Return the [x, y] coordinate for the center point of the cell that contains the specified text.  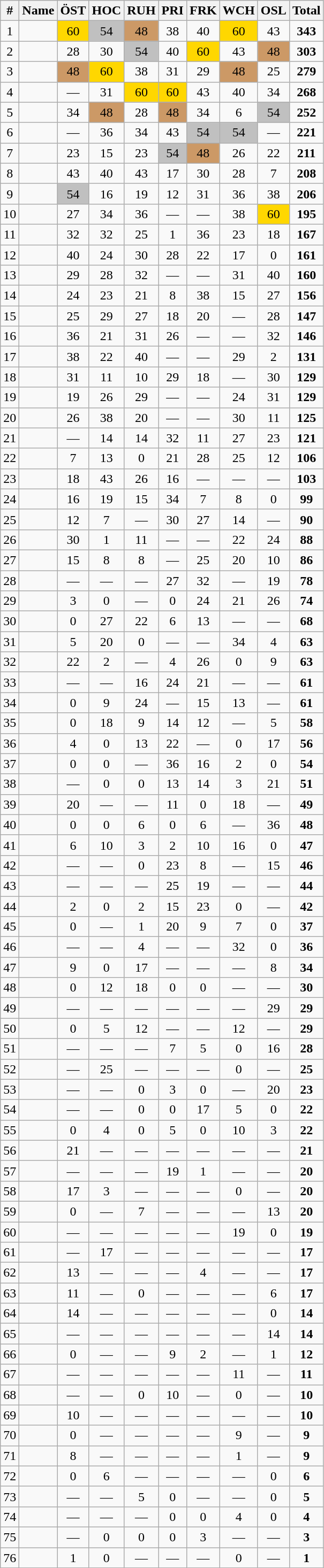
208 [306, 173]
59 [10, 1211]
167 [306, 234]
67 [10, 1374]
160 [306, 275]
103 [306, 479]
52 [10, 1069]
75 [10, 1537]
OSL [273, 11]
65 [10, 1334]
86 [306, 560]
195 [306, 214]
# [10, 11]
76 [10, 1558]
161 [306, 255]
62 [10, 1273]
33 [10, 682]
78 [306, 580]
35 [10, 723]
ÖST [73, 11]
Total [306, 11]
211 [306, 153]
121 [306, 438]
57 [10, 1171]
99 [306, 499]
73 [10, 1496]
64 [10, 1313]
41 [10, 845]
Name [39, 11]
69 [10, 1415]
WCH [239, 11]
279 [306, 72]
HOC [107, 11]
PRI [172, 11]
268 [306, 92]
45 [10, 927]
FRK [203, 11]
252 [306, 112]
221 [306, 133]
343 [306, 31]
90 [306, 519]
147 [306, 316]
55 [10, 1130]
303 [306, 51]
50 [10, 1028]
RUH [141, 11]
156 [306, 296]
72 [10, 1476]
70 [10, 1435]
206 [306, 194]
39 [10, 804]
146 [306, 336]
131 [306, 357]
71 [10, 1456]
66 [10, 1354]
88 [306, 540]
125 [306, 418]
106 [306, 458]
53 [10, 1089]
